Scan for the cell matching the given text and deliver its (X, Y) coordinate at center. 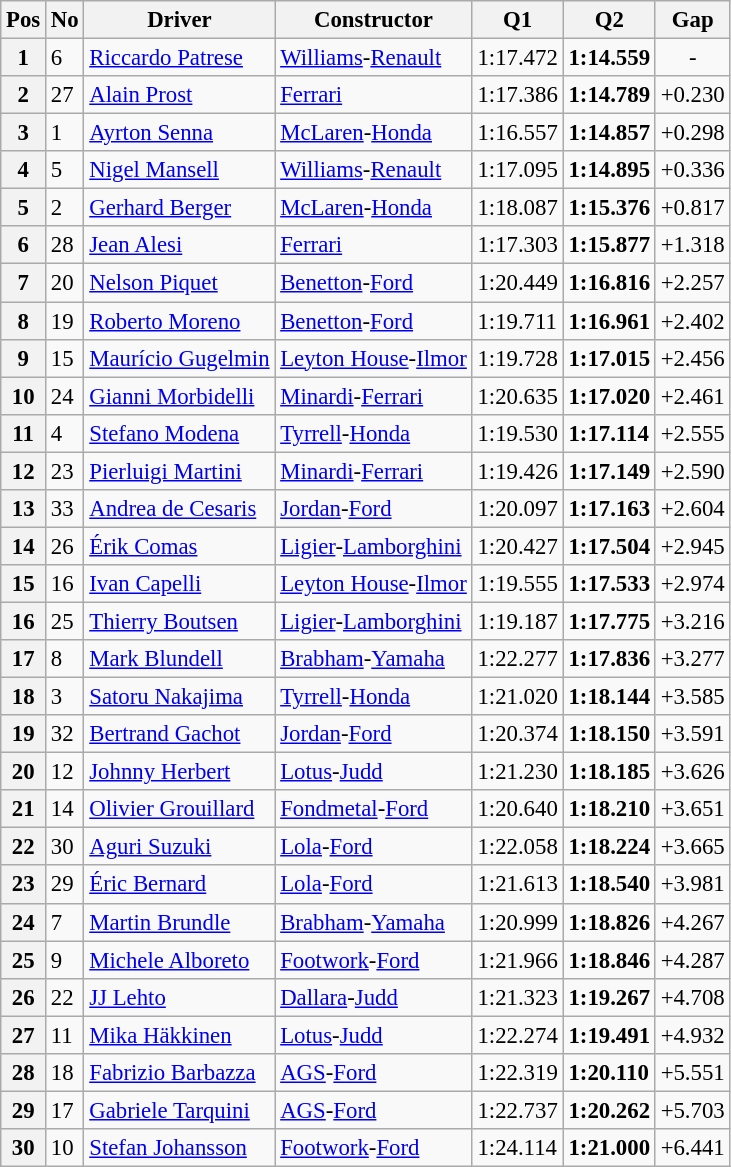
+3.626 (692, 772)
1:18.826 (609, 922)
1:19.728 (518, 358)
1:17.775 (609, 621)
Bertrand Gachot (180, 734)
1:14.559 (609, 58)
No (65, 20)
Mark Blundell (180, 659)
+3.651 (692, 809)
1:19.711 (518, 321)
Stefan Johansson (180, 1148)
32 (65, 734)
1:17.303 (518, 245)
Roberto Moreno (180, 321)
+3.981 (692, 885)
Andrea de Cesaris (180, 509)
1:17.114 (609, 433)
Driver (180, 20)
21 (24, 809)
1:19.426 (518, 471)
Éric Bernard (180, 885)
1:18.144 (609, 697)
1:20.449 (518, 283)
+3.591 (692, 734)
1:20.999 (518, 922)
1:19.187 (518, 621)
+3.216 (692, 621)
1:19.267 (609, 997)
+6.441 (692, 1148)
+2.456 (692, 358)
Mika Häkkinen (180, 1035)
1:15.877 (609, 245)
Jean Alesi (180, 245)
1:17.095 (518, 170)
+2.555 (692, 433)
Ayrton Senna (180, 133)
+1.318 (692, 245)
Fabrizio Barbazza (180, 1073)
1:17.015 (609, 358)
JJ Lehto (180, 997)
+2.590 (692, 471)
1:17.504 (609, 546)
1:17.386 (518, 95)
Fondmetal-Ford (374, 809)
+4.267 (692, 922)
1:18.210 (609, 809)
+2.604 (692, 509)
13 (24, 509)
1:14.895 (609, 170)
1:16.961 (609, 321)
1:22.277 (518, 659)
Stefano Modena (180, 433)
Q2 (609, 20)
Gerhard Berger (180, 208)
1:17.020 (609, 396)
1:19.530 (518, 433)
Gabriele Tarquini (180, 1110)
1:17.533 (609, 584)
1:17.163 (609, 509)
1:21.966 (518, 960)
1:18.224 (609, 847)
+0.336 (692, 170)
33 (65, 509)
+5.551 (692, 1073)
1:20.640 (518, 809)
1:17.472 (518, 58)
+4.932 (692, 1035)
+3.665 (692, 847)
1:21.613 (518, 885)
1:14.789 (609, 95)
+4.708 (692, 997)
+2.402 (692, 321)
+2.974 (692, 584)
1:22.319 (518, 1073)
1:21.230 (518, 772)
+4.287 (692, 960)
+0.817 (692, 208)
Constructor (374, 20)
1:20.635 (518, 396)
Satoru Nakajima (180, 697)
1:15.376 (609, 208)
1:17.836 (609, 659)
Érik Comas (180, 546)
1:19.555 (518, 584)
Maurício Gugelmin (180, 358)
+2.461 (692, 396)
1:20.110 (609, 1073)
1:20.374 (518, 734)
Alain Prost (180, 95)
1:18.185 (609, 772)
Nigel Mansell (180, 170)
1:21.020 (518, 697)
Johnny Herbert (180, 772)
Q1 (518, 20)
+3.585 (692, 697)
1:20.427 (518, 546)
+5.703 (692, 1110)
+2.945 (692, 546)
1:18.150 (609, 734)
+0.298 (692, 133)
Dallara-Judd (374, 997)
Riccardo Patrese (180, 58)
1:20.097 (518, 509)
1:16.557 (518, 133)
Aguri Suzuki (180, 847)
1:22.058 (518, 847)
1:24.114 (518, 1148)
1:16.816 (609, 283)
1:21.323 (518, 997)
+0.230 (692, 95)
Ivan Capelli (180, 584)
1:18.540 (609, 885)
Nelson Piquet (180, 283)
1:17.149 (609, 471)
1:14.857 (609, 133)
Gianni Morbidelli (180, 396)
- (692, 58)
1:19.491 (609, 1035)
+3.277 (692, 659)
Michele Alboreto (180, 960)
Thierry Boutsen (180, 621)
Olivier Grouillard (180, 809)
1:18.087 (518, 208)
Pos (24, 20)
Pierluigi Martini (180, 471)
1:21.000 (609, 1148)
+2.257 (692, 283)
Gap (692, 20)
Martin Brundle (180, 922)
1:22.274 (518, 1035)
1:20.262 (609, 1110)
1:22.737 (518, 1110)
1:18.846 (609, 960)
